Scan for the cell matching the given text and deliver its (x, y) coordinate at center. 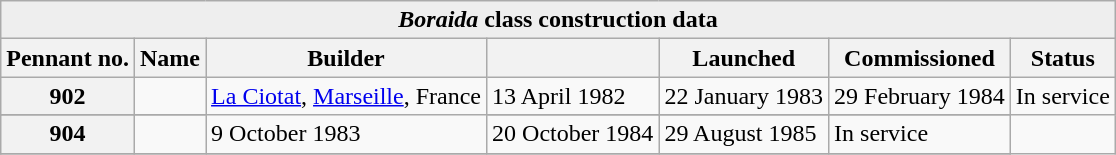
29 August 1985 (744, 134)
Status (1062, 58)
902 (68, 96)
20 October 1984 (573, 134)
Launched (744, 58)
Boraida class construction data (558, 20)
Name (170, 58)
9 October 1983 (346, 134)
13 April 1982 (573, 96)
Builder (346, 58)
29 February 1984 (920, 96)
904 (68, 134)
Pennant no. (68, 58)
22 January 1983 (744, 96)
Commissioned (920, 58)
La Ciotat, Marseille, France (346, 96)
